Return [X, Y] of the center of cell containing provided text 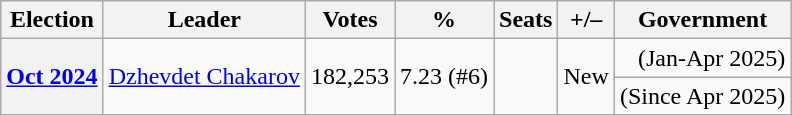
182,253 [350, 77]
% [444, 20]
Election [52, 20]
Oct 2024 [52, 77]
Government [702, 20]
(Since Apr 2025) [702, 96]
Seats [526, 20]
(Jan-Apr 2025) [702, 58]
New [586, 77]
Dzhevdet Chakarov [204, 77]
+/– [586, 20]
Leader [204, 20]
Votes [350, 20]
7.23 (#6) [444, 77]
